Scan for the cell matching the given text and deliver its (X, Y) coordinate at center. 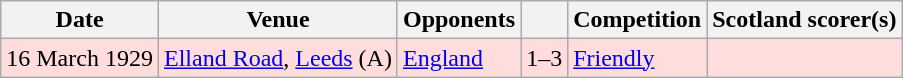
England (458, 58)
Scotland scorer(s) (804, 20)
Friendly (638, 58)
1–3 (544, 58)
Competition (638, 20)
Venue (278, 20)
Opponents (458, 20)
Elland Road, Leeds (A) (278, 58)
Date (80, 20)
16 March 1929 (80, 58)
